Detect which cell encompasses the target text, then output its [X, Y] center coordinate. 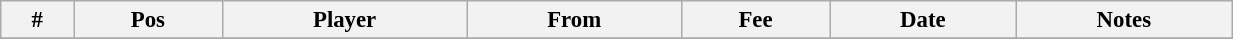
Fee [755, 20]
From [574, 20]
Notes [1124, 20]
Date [923, 20]
Pos [148, 20]
# [38, 20]
Player [344, 20]
